Capture the cell that displays the provided text and extract its (X, Y) central coordinate. 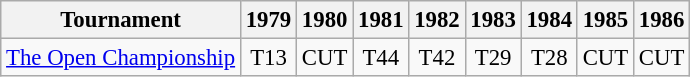
1986 (661, 20)
T13 (268, 58)
T42 (437, 58)
1980 (325, 20)
The Open Championship (121, 58)
1979 (268, 20)
1981 (381, 20)
1982 (437, 20)
1984 (549, 20)
1985 (605, 20)
T44 (381, 58)
1983 (493, 20)
Tournament (121, 20)
T28 (549, 58)
T29 (493, 58)
